Capture the cell that displays the provided text and extract its (X, Y) central coordinate. 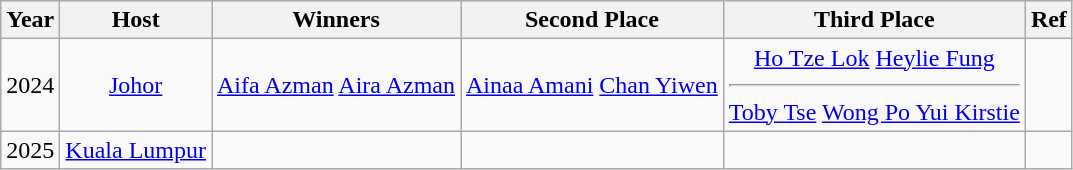
Year (30, 20)
Johor (136, 85)
Third Place (874, 20)
Host (136, 20)
Ho Tze Lok Heylie Fung Toby Tse Wong Po Yui Kirstie (874, 85)
2024 (30, 85)
Second Place (592, 20)
Ref (1048, 20)
2025 (30, 150)
Aifa Azman Aira Azman (336, 85)
Winners (336, 20)
Kuala Lumpur (136, 150)
Ainaa Amani Chan Yiwen (592, 85)
